Scan for the cell matching the given text and deliver its [x, y] coordinate at center. 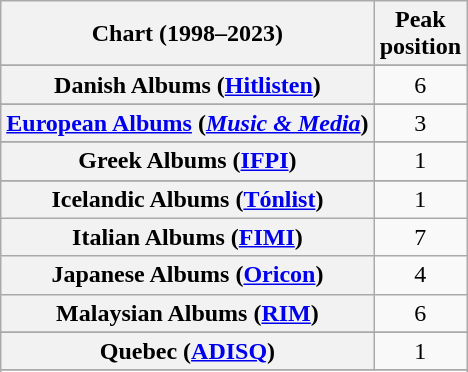
7 [420, 237]
Japanese Albums (Oricon) [188, 275]
Icelandic Albums (Tónlist) [188, 199]
European Albums (Music & Media) [188, 123]
Danish Albums (Hitlisten) [188, 85]
Greek Albums (IFPI) [188, 161]
Quebec (ADISQ) [188, 351]
4 [420, 275]
Peakposition [420, 34]
3 [420, 123]
Malaysian Albums (RIM) [188, 313]
Chart (1998–2023) [188, 34]
Italian Albums (FIMI) [188, 237]
